Determine the [X, Y] coordinate at the center of the cell enclosing the given text.  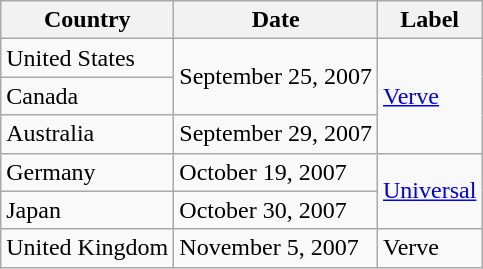
September 25, 2007 [276, 77]
Germany [88, 172]
Japan [88, 210]
Canada [88, 96]
Australia [88, 134]
Country [88, 20]
Label [430, 20]
November 5, 2007 [276, 248]
October 19, 2007 [276, 172]
Date [276, 20]
United Kingdom [88, 248]
Universal [430, 191]
October 30, 2007 [276, 210]
September 29, 2007 [276, 134]
United States [88, 58]
